Determine the [x, y] coordinate at the center of the cell enclosing the given text.  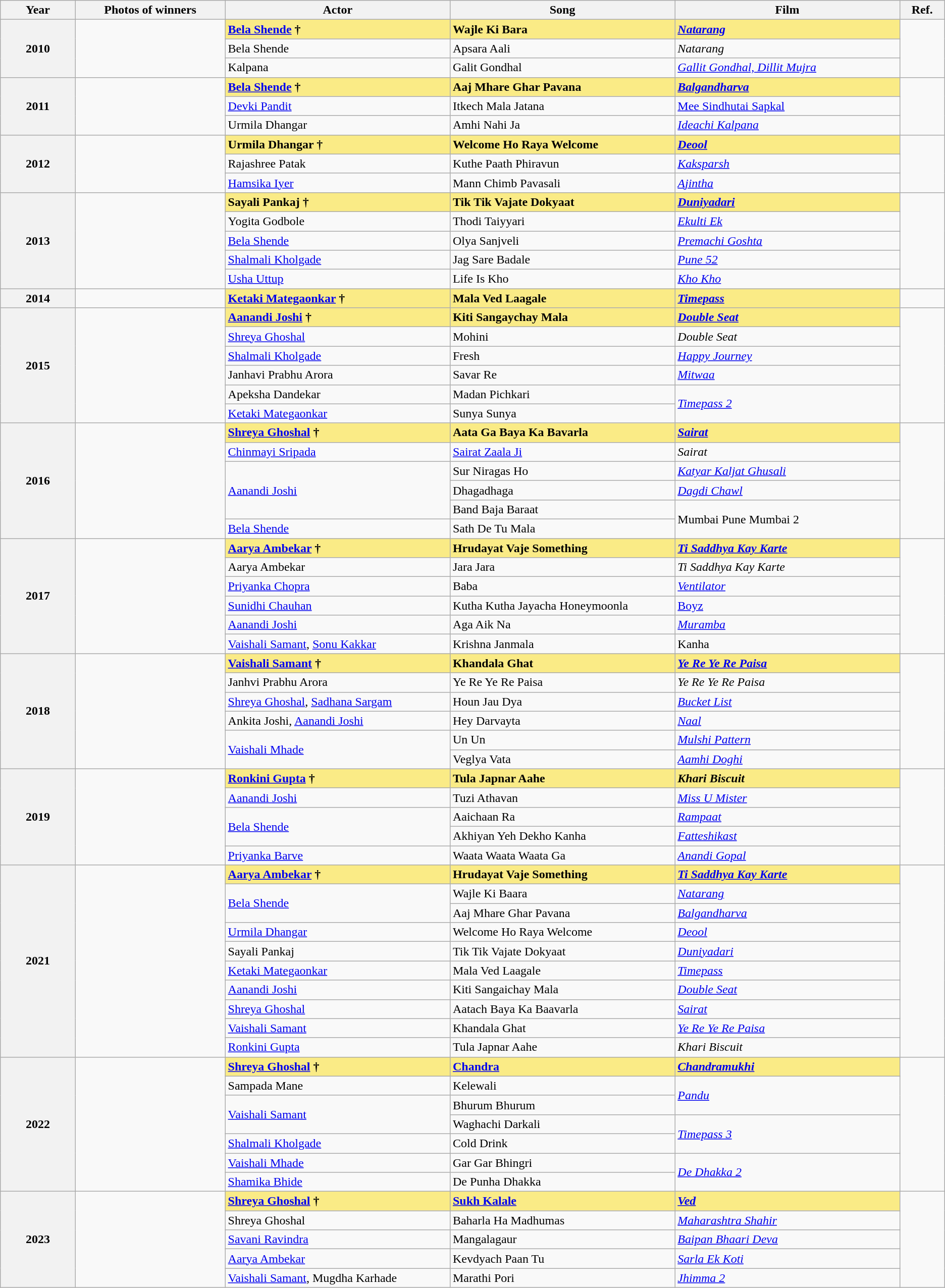
Sunya Sunya [562, 413]
Photos of winners [150, 10]
Fatteshikast [787, 836]
Rajashree Patak [337, 164]
2013 [38, 240]
Naal [787, 721]
Baharla Ha Madhumas [562, 1220]
Aatach Baya Ka Baavarla [562, 1009]
Akhiyan Yeh Dekho Kanha [562, 836]
2016 [38, 480]
Aaichaan Ra [562, 817]
Veglya Vata [562, 759]
2021 [38, 961]
Kaksparsh [787, 164]
Mann Chimb Pavasali [562, 183]
Wajle Ki Bara [562, 29]
Dagdi Chawl [787, 490]
2014 [38, 298]
Boyz [787, 606]
Kho Kho [787, 279]
Hamsika Iyer [337, 183]
Band Baja Baraat [562, 509]
Timepass 3 [787, 1134]
Jag Sare Badale [562, 260]
Savani Ravindra [337, 1240]
Ronkini Gupta † [337, 778]
Baba [562, 586]
2011 [38, 106]
2018 [38, 711]
Cold Drink [562, 1143]
Chandramukhi [787, 1066]
Ajintha [787, 183]
Aamhi Doghi [787, 759]
Vaishali Samant, Mugdha Karhade [337, 1278]
Dhagadhaga [562, 490]
Shamika Bhide [337, 1182]
Shreya Ghoshal, Sadhana Sargam [337, 702]
Un Un [562, 740]
Sath De Tu Mala [562, 528]
Sarla Ek Koti [787, 1259]
Sur Niragas Ho [562, 471]
Year [38, 10]
Waata Waata Waata Ga [562, 855]
Sunidhi Chauhan [337, 606]
Mumbai Pune Mumbai 2 [787, 519]
Priyanka Barve [337, 855]
Ekulti Ek [787, 221]
Galit Gondhal [562, 68]
Krishna Janmala [562, 644]
Kalpana [337, 68]
Kiti Sangaichay Mala [562, 990]
Sairat Zaala Ji [562, 452]
Kuthe Paath Phiravun [562, 164]
Life Is Kho [562, 279]
Jhimma 2 [787, 1278]
2012 [38, 164]
Savar Re [562, 375]
Fresh [562, 356]
Film [787, 10]
Amhi Nahi Ja [562, 125]
Yogita Godbole [337, 221]
Itkech Mala Jatana [562, 106]
Chinmayi Sripada [337, 452]
Katyar Kaljat Ghusali [787, 471]
Actor [337, 10]
Muramba [787, 625]
Sampada Mane [337, 1086]
2022 [38, 1124]
Vaishali Samant † [337, 663]
Mee Sindhutai Sapkal [787, 106]
2015 [38, 365]
Aga Aik Na [562, 625]
Ankita Joshi, Aanandi Joshi [337, 721]
Sukh Kalale [562, 1201]
Apeksha Dandekar [337, 394]
Baipan Bhaari Deva [787, 1240]
Gar Gar Bhingri [562, 1162]
Ref. [922, 10]
Pune 52 [787, 260]
Janhavi Prabhu Arora [337, 375]
Sayali Pankaj [337, 951]
Maharashtra Shahir [787, 1220]
Olya Sanjveli [562, 241]
Gallit Gondhal, Dillit Mujra [787, 68]
Pandu [787, 1095]
Kelewali [562, 1086]
De Punha Dhakka [562, 1182]
Ronkini Gupta [337, 1047]
Sayali Pankaj † [337, 202]
Song [562, 10]
Premachi Goshta [787, 241]
Tuzi Athavan [562, 797]
Aanandi Joshi † [337, 317]
Mangalagaur [562, 1240]
De Dhakka 2 [787, 1172]
2017 [38, 596]
Usha Uttup [337, 279]
Urmila Dhangar † [337, 144]
Marathi Pori [562, 1278]
Kevdyach Paan Tu [562, 1259]
Bucket List [787, 702]
Apsara Aali [562, 48]
Jara Jara [562, 567]
Madan Pichkari [562, 394]
Waghachi Darkali [562, 1124]
Ketaki Mategaonkar † [337, 298]
Kiti Sangaychay Mala [562, 317]
Mulshi Pattern [787, 740]
Devki Pandit [337, 106]
Priyanka Chopra [337, 586]
Hey Darvayta [562, 721]
Kanha [787, 644]
Anandi Gopal [787, 855]
2019 [38, 817]
Aata Ga Baya Ka Bavarla [562, 433]
Thodi Taiyyari [562, 221]
Bhurum Bhurum [562, 1105]
Mohini [562, 337]
Wajle Ki Baara [562, 894]
2010 [38, 48]
Kutha Kutha Jayacha Honeymoonla [562, 606]
Mitwaa [787, 375]
Houn Jau Dya [562, 702]
Ideachi Kalpana [787, 125]
Timepass 2 [787, 404]
Rampaat [787, 817]
2023 [38, 1240]
Ved [787, 1201]
Ventilator [787, 586]
Happy Journey [787, 356]
Miss U Mister [787, 797]
Vaishali Samant, Sonu Kakkar [337, 644]
Chandra [562, 1066]
Janhvi Prabhu Arora [337, 682]
